Return (x, y) of the center of cell containing provided text 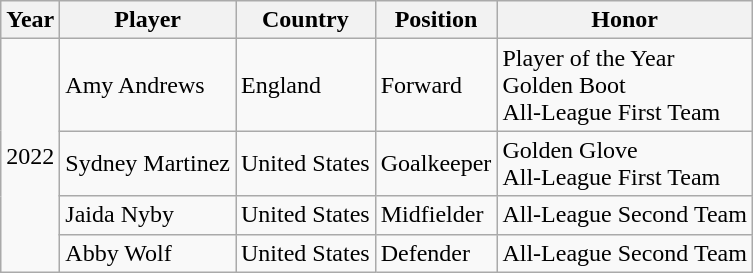
Forward (436, 85)
Year (30, 20)
2022 (30, 156)
Goalkeeper (436, 164)
Sydney Martinez (148, 164)
Midfielder (436, 215)
Jaida Nyby (148, 215)
Player of the YearGolden BootAll-League First Team (625, 85)
Position (436, 20)
Amy Andrews (148, 85)
Defender (436, 253)
Abby Wolf (148, 253)
Country (306, 20)
Golden GloveAll-League First Team (625, 164)
England (306, 85)
Honor (625, 20)
Player (148, 20)
